Return the [X, Y] coordinate for the center point of the cell that contains the specified text.  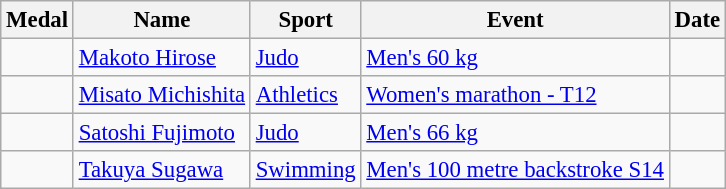
Men's 66 kg [515, 133]
Athletics [306, 95]
Misato Michishita [162, 95]
Men's 100 metre backstroke S14 [515, 170]
Sport [306, 20]
Women's marathon - T12 [515, 95]
Swimming [306, 170]
Satoshi Fujimoto [162, 133]
Medal [38, 20]
Men's 60 kg [515, 58]
Event [515, 20]
Name [162, 20]
Takuya Sugawa [162, 170]
Makoto Hirose [162, 58]
Date [697, 20]
